Find where the given text appears and provide that cell's center as [X, Y] coordinate. 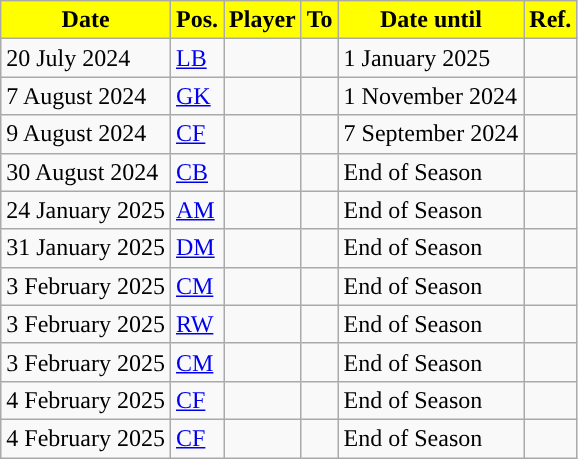
DM [196, 248]
Ref. [550, 20]
Date [86, 20]
LB [196, 58]
Player [263, 20]
Date until [431, 20]
AM [196, 210]
CB [196, 172]
RW [196, 324]
GK [196, 96]
9 August 2024 [86, 134]
30 August 2024 [86, 172]
20 July 2024 [86, 58]
1 November 2024 [431, 96]
24 January 2025 [86, 210]
31 January 2025 [86, 248]
Pos. [196, 20]
1 January 2025 [431, 58]
7 September 2024 [431, 134]
7 August 2024 [86, 96]
To [320, 20]
